Extract the (X, Y) coordinate from the center of the cell holding the provided text.  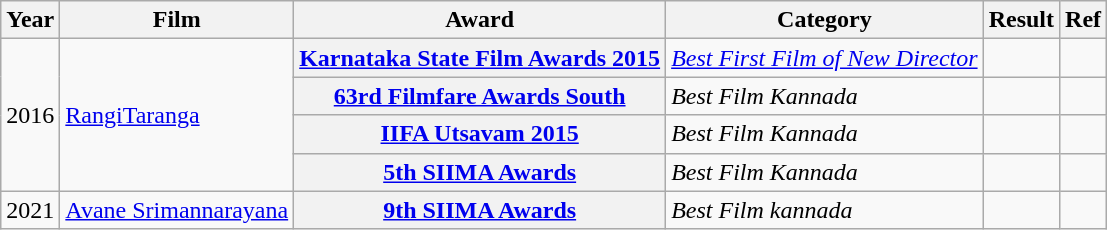
2016 (30, 115)
Best Film kannada (824, 210)
IIFA Utsavam 2015 (480, 134)
Ref (1084, 20)
Year (30, 20)
Film (177, 20)
Category (824, 20)
Award (480, 20)
2021 (30, 210)
9th SIIMA Awards (480, 210)
Avane Srimannarayana (177, 210)
Result (1021, 20)
Best First Film of New Director (824, 58)
RangiTaranga (177, 115)
63rd Filmfare Awards South (480, 96)
5th SIIMA Awards (480, 172)
Karnataka State Film Awards 2015 (480, 58)
